Identify which cell holds the provided text, then report its (x, y) central coordinate. 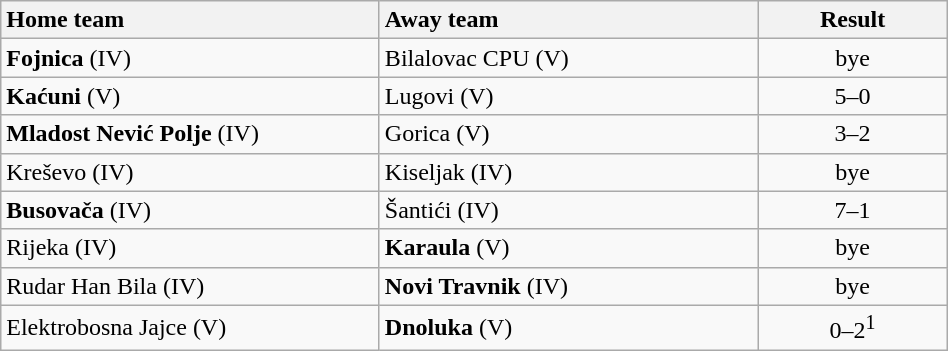
Lugovi (V) (568, 96)
Šantići (IV) (568, 210)
Novi Travnik (IV) (568, 286)
Mladost Nević Polje (IV) (190, 134)
Fojnica (IV) (190, 58)
Bilalovac CPU (V) (568, 58)
Kaćuni (V) (190, 96)
Home team (190, 20)
Karaula (V) (568, 248)
Gorica (V) (568, 134)
Elektrobosna Jajce (V) (190, 328)
Result (852, 20)
Busovača (IV) (190, 210)
Rudar Han Bila (IV) (190, 286)
7–1 (852, 210)
Away team (568, 20)
Dnoluka (V) (568, 328)
5–0 (852, 96)
Kreševo (IV) (190, 172)
Kiseljak (IV) (568, 172)
0–21 (852, 328)
Rijeka (IV) (190, 248)
3–2 (852, 134)
